Capture the cell that displays the provided text and extract its (X, Y) central coordinate. 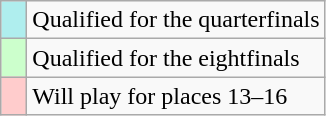
Qualified for the eightfinals (176, 58)
Will play for places 13–16 (176, 96)
Qualified for the quarterfinals (176, 20)
